Identify which cell holds the provided text, then report its (x, y) central coordinate. 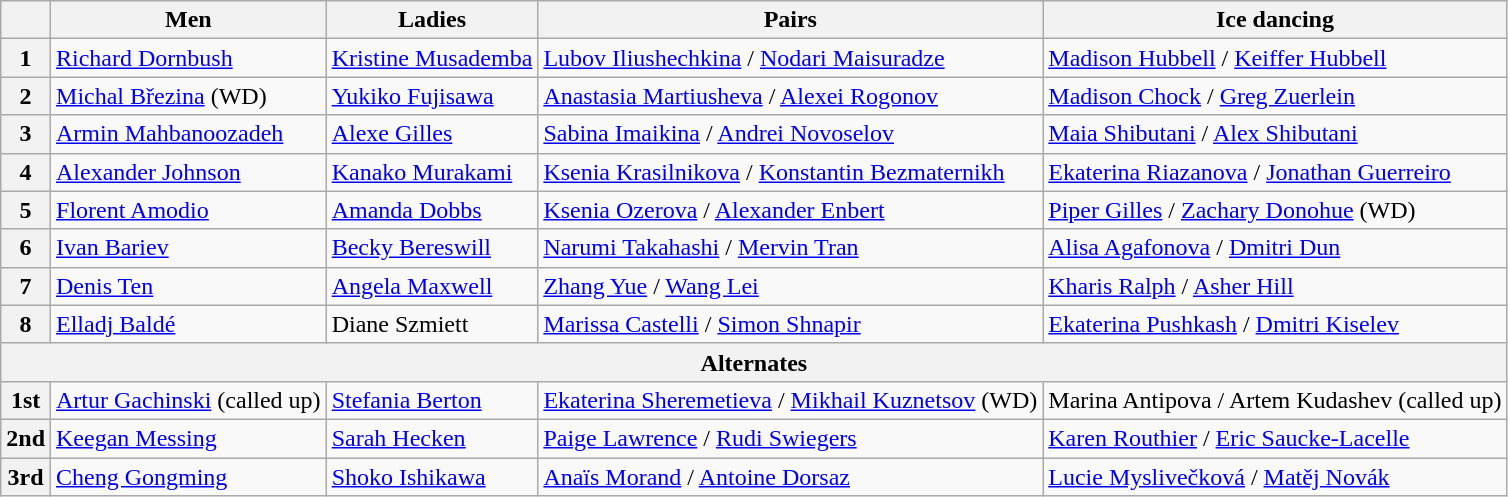
8 (26, 324)
Marina Antipova / Artem Kudashev (called up) (1275, 400)
Richard Dornbush (189, 58)
Armin Mahbanoozadeh (189, 134)
2 (26, 96)
Narumi Takahashi / Mervin Tran (790, 248)
Angela Maxwell (432, 286)
Ksenia Krasilnikova / Konstantin Bezmaternikh (790, 172)
Lubov Iliushechkina / Nodari Maisuradze (790, 58)
Alexe Gilles (432, 134)
Sabina Imaikina / Andrei Novoselov (790, 134)
Elladj Baldé (189, 324)
Yukiko Fujisawa (432, 96)
Piper Gilles / Zachary Donohue (WD) (1275, 210)
7 (26, 286)
Shoko Ishikawa (432, 477)
4 (26, 172)
Cheng Gongming (189, 477)
Kristine Musademba (432, 58)
Artur Gachinski (called up) (189, 400)
Madison Hubbell / Keiffer Hubbell (1275, 58)
3rd (26, 477)
Keegan Messing (189, 438)
Marissa Castelli / Simon Shnapir (790, 324)
Sarah Hecken (432, 438)
Florent Amodio (189, 210)
Men (189, 20)
Madison Chock / Greg Zuerlein (1275, 96)
2nd (26, 438)
Maia Shibutani / Alex Shibutani (1275, 134)
Amanda Dobbs (432, 210)
Lucie Myslivečková / Matěj Novák (1275, 477)
Alisa Agafonova / Dmitri Dun (1275, 248)
Kharis Ralph / Asher Hill (1275, 286)
Ivan Bariev (189, 248)
1st (26, 400)
Ladies (432, 20)
1 (26, 58)
Stefania Berton (432, 400)
Ekaterina Sheremetieva / Mikhail Kuznetsov (WD) (790, 400)
Anaïs Morand / Antoine Dorsaz (790, 477)
Alexander Johnson (189, 172)
Denis Ten (189, 286)
Becky Bereswill (432, 248)
5 (26, 210)
Pairs (790, 20)
Ekaterina Riazanova / Jonathan Guerreiro (1275, 172)
Zhang Yue / Wang Lei (790, 286)
Paige Lawrence / Rudi Swiegers (790, 438)
Karen Routhier / Eric Saucke-Lacelle (1275, 438)
Michal Březina (WD) (189, 96)
Anastasia Martiusheva / Alexei Rogonov (790, 96)
Alternates (754, 362)
6 (26, 248)
3 (26, 134)
Ksenia Ozerova / Alexander Enbert (790, 210)
Diane Szmiett (432, 324)
Kanako Murakami (432, 172)
Ekaterina Pushkash / Dmitri Kiselev (1275, 324)
Ice dancing (1275, 20)
